Return (x, y) of the center of cell containing provided text 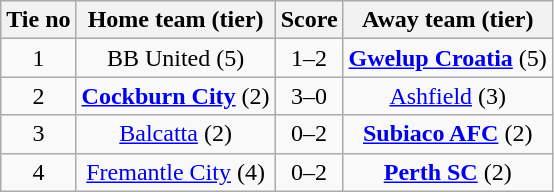
Tie no (38, 20)
Fremantle City (4) (176, 172)
Away team (tier) (448, 20)
2 (38, 96)
3–0 (309, 96)
Subiaco AFC (2) (448, 134)
Home team (tier) (176, 20)
Perth SC (2) (448, 172)
1 (38, 58)
BB United (5) (176, 58)
4 (38, 172)
1–2 (309, 58)
Cockburn City (2) (176, 96)
Score (309, 20)
3 (38, 134)
Gwelup Croatia (5) (448, 58)
Ashfield (3) (448, 96)
Balcatta (2) (176, 134)
